Locate the cell with the specified text and output its [X, Y] center coordinate. 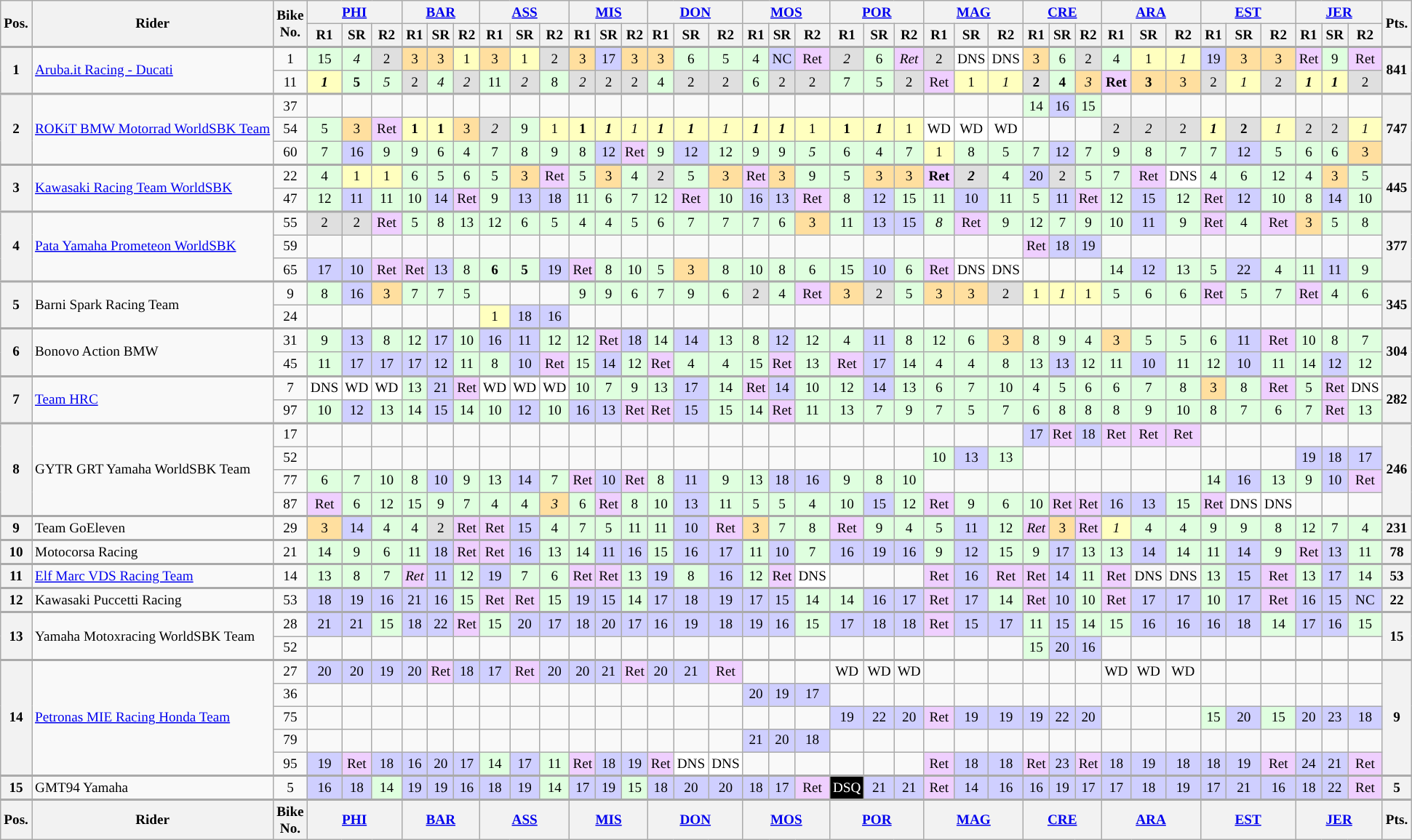
47 [290, 199]
Yamaha Motoxracing WorldSBK Team [153, 636]
36 [290, 695]
345 [1397, 305]
59 [290, 247]
Pata Yamaha Prometeon WorldSBK [153, 247]
231 [1397, 528]
ROKiT BMW Motorrad WorldSBK Team [153, 129]
246 [1397, 469]
29 [290, 528]
75 [290, 718]
45 [290, 364]
28 [290, 624]
87 [290, 504]
97 [290, 411]
37 [290, 105]
65 [290, 270]
Aruba.it Racing - Ducati [153, 71]
60 [290, 152]
GMT94 Yamaha [153, 787]
31 [290, 340]
27 [290, 671]
GYTR GRT Yamaha WorldSBK Team [153, 469]
Bonovo Action BMW [153, 352]
Petronas MIE Racing Honda Team [153, 718]
282 [1397, 400]
841 [1397, 71]
Elf Marc VDS Racing Team [153, 576]
Motocorsa Racing [153, 553]
Team HRC [153, 400]
Team GoEleven [153, 528]
Kawasaki Racing Team WorldSBK [153, 188]
445 [1397, 188]
304 [1397, 352]
79 [290, 740]
Barni Spark Racing Team [153, 305]
95 [290, 764]
77 [290, 481]
78 [1397, 553]
54 [290, 129]
377 [1397, 247]
55 [290, 223]
Kawasaki Puccetti Racing [153, 601]
747 [1397, 129]
DSQ [847, 787]
